Determine the (X, Y) coordinate at the center of the cell enclosing the given text.  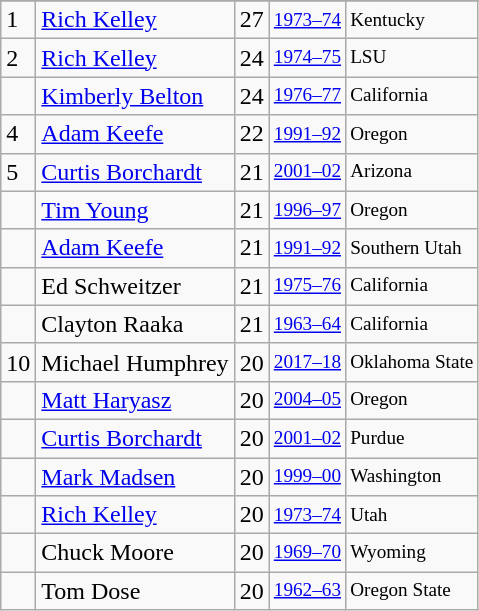
Clayton Raaka (135, 324)
Washington (412, 477)
Michael Humphrey (135, 362)
1999–00 (307, 477)
1 (18, 20)
Matt Haryasz (135, 400)
Wyoming (412, 553)
1976–77 (307, 96)
Southern Utah (412, 248)
Tom Dose (135, 591)
Tim Young (135, 210)
Kentucky (412, 20)
LSU (412, 58)
2 (18, 58)
1969–70 (307, 553)
Utah (412, 515)
1975–76 (307, 286)
1996–97 (307, 210)
4 (18, 134)
5 (18, 172)
Oklahoma State (412, 362)
1963–64 (307, 324)
2004–05 (307, 400)
Mark Madsen (135, 477)
Kimberly Belton (135, 96)
22 (252, 134)
1962–63 (307, 591)
10 (18, 362)
Chuck Moore (135, 553)
2017–18 (307, 362)
1974–75 (307, 58)
27 (252, 20)
Oregon State (412, 591)
Purdue (412, 438)
Ed Schweitzer (135, 286)
Arizona (412, 172)
